Extract the [X, Y] coordinate from the center of the cell holding the provided text.  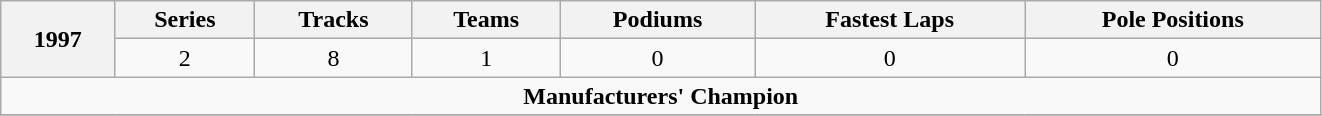
Pole Positions [1173, 20]
Podiums [657, 20]
Tracks [334, 20]
1997 [58, 39]
Teams [486, 20]
8 [334, 58]
Series [185, 20]
2 [185, 58]
Fastest Laps [890, 20]
Manufacturers' Champion [661, 96]
1 [486, 58]
